Determine the (x, y) coordinate at the center of the cell enclosing the given text.  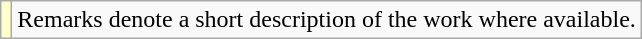
Remarks denote a short description of the work where available. (327, 20)
